Pinpoint the cell where the given text exists, returning its (X, Y) midpoint coordinate. 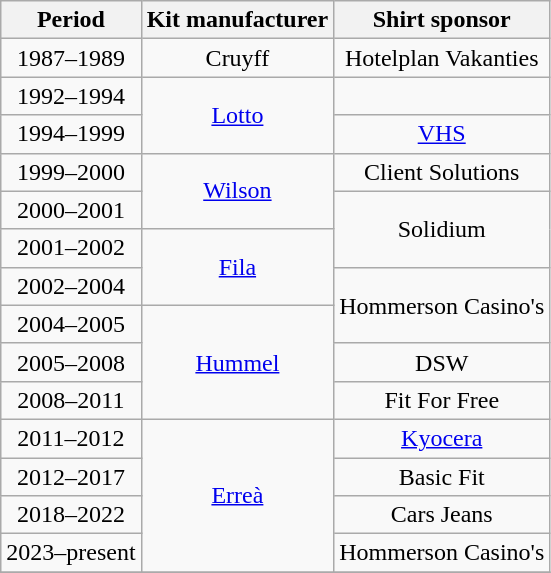
Wilson (238, 191)
Period (71, 20)
VHS (442, 134)
1994–1999 (71, 134)
Erreà (238, 495)
DSW (442, 362)
2004–2005 (71, 324)
Fit For Free (442, 400)
2002–2004 (71, 286)
Kit manufacturer (238, 20)
Fila (238, 267)
Basic Fit (442, 477)
1987–1989 (71, 58)
2012–2017 (71, 477)
Kyocera (442, 438)
2000–2001 (71, 210)
2023–present (71, 553)
Solidium (442, 229)
Shirt sponsor (442, 20)
Cruyff (238, 58)
2005–2008 (71, 362)
2001–2002 (71, 248)
Hummel (238, 362)
1999–2000 (71, 172)
Hotelplan Vakanties (442, 58)
Lotto (238, 115)
Cars Jeans (442, 515)
1992–1994 (71, 96)
2011–2012 (71, 438)
Client Solutions (442, 172)
2008–2011 (71, 400)
2018–2022 (71, 515)
